Search for the cell housing the specified text and yield its (X, Y) center coordinate. 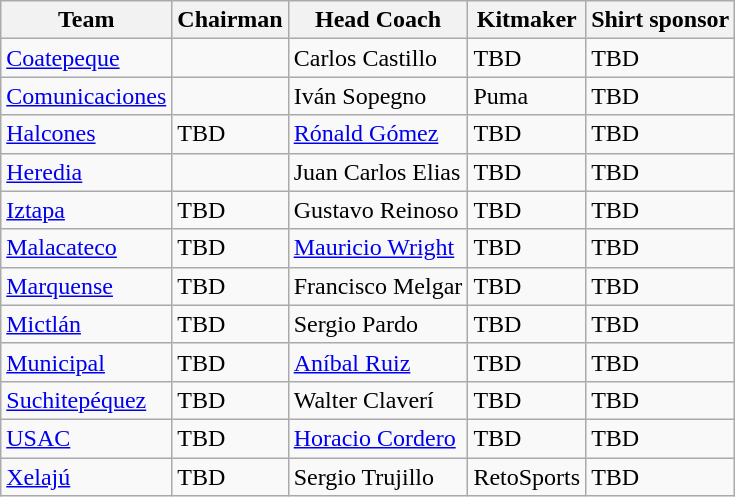
Heredia (86, 172)
Iván Sopegno (378, 96)
Suchitepéquez (86, 400)
Coatepeque (86, 58)
Carlos Castillo (378, 58)
Kitmaker (527, 20)
Shirt sponsor (660, 20)
Gustavo Reinoso (378, 210)
Malacateco (86, 248)
Halcones (86, 134)
USAC (86, 438)
Marquense (86, 286)
Mictlán (86, 324)
Sergio Pardo (378, 324)
Walter Claverí (378, 400)
RetoSports (527, 477)
Puma (527, 96)
Rónald Gómez (378, 134)
Head Coach (378, 20)
Juan Carlos Elias (378, 172)
Francisco Melgar (378, 286)
Municipal (86, 362)
Iztapa (86, 210)
Comunicaciones (86, 96)
Sergio Trujillo (378, 477)
Aníbal Ruiz (378, 362)
Xelajú (86, 477)
Team (86, 20)
Chairman (230, 20)
Mauricio Wright (378, 248)
Horacio Cordero (378, 438)
